For the text-containing cell, return its midpoint in (X, Y) coordinate format. 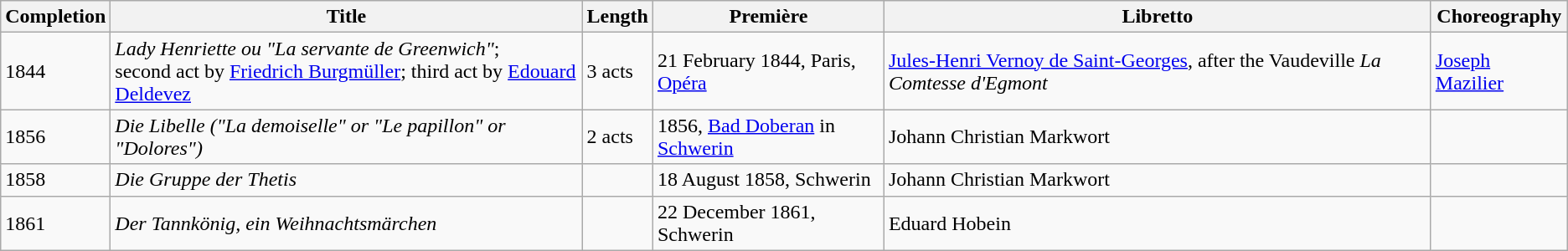
1856 (55, 137)
Jules-Henri Vernoy de Saint-Georges, after the Vaudeville La Comtesse d'Egmont (1158, 71)
Completion (55, 17)
Title (347, 17)
21 February 1844, Paris, Opéra (768, 71)
1856, Bad Doberan in Schwerin (768, 137)
Die Gruppe der Thetis (347, 180)
1844 (55, 71)
Eduard Hobein (1158, 223)
Choreography (1499, 17)
Der Tannkönig, ein Weihnachtsmärchen (347, 223)
1858 (55, 180)
Length (617, 17)
Joseph Mazilier (1499, 71)
Lady Henriette ou "La servante de Greenwich";second act by Friedrich Burgmüller; third act by Edouard Deldevez (347, 71)
1861 (55, 223)
18 August 1858, Schwerin (768, 180)
Libretto (1158, 17)
2 acts (617, 137)
3 acts (617, 71)
Die Libelle ("La demoiselle" or "Le papillon" or "Dolores") (347, 137)
Première (768, 17)
22 December 1861, Schwerin (768, 223)
